Output the (x, y) coordinate of the center of the cell containing the given text.  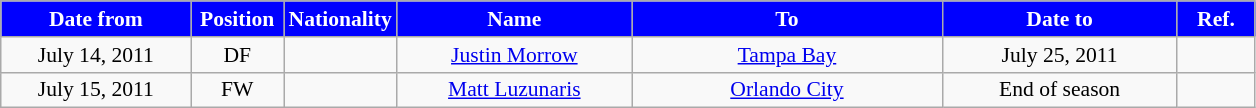
Justin Morrow (514, 55)
July 25, 2011 (1060, 55)
Tampa Bay (787, 55)
FW (238, 90)
Ref. (1216, 19)
Date from (96, 19)
Position (238, 19)
To (787, 19)
July 14, 2011 (96, 55)
July 15, 2011 (96, 90)
Nationality (340, 19)
Name (514, 19)
Orlando City (787, 90)
Date to (1060, 19)
Matt Luzunaris (514, 90)
DF (238, 55)
End of season (1060, 90)
